Return the (x, y) coordinate for the center point of the cell that contains the specified text.  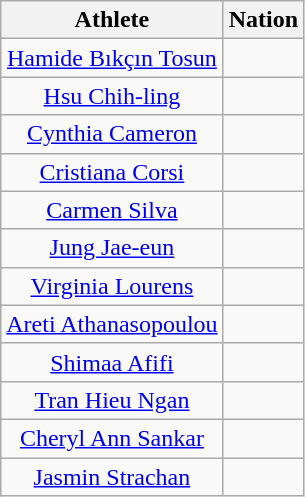
Cristiana Corsi (112, 172)
Tran Hieu Ngan (112, 400)
Athlete (112, 20)
Areti Athanasopoulou (112, 324)
Carmen Silva (112, 210)
Cynthia Cameron (112, 134)
Shimaa Afifi (112, 362)
Hsu Chih-ling (112, 96)
Nation (263, 20)
Cheryl Ann Sankar (112, 438)
Jung Jae-eun (112, 248)
Jasmin Strachan (112, 477)
Virginia Lourens (112, 286)
Hamide Bıkçın Tosun (112, 58)
